Output the (X, Y) coordinate of the center of the cell containing the given text.  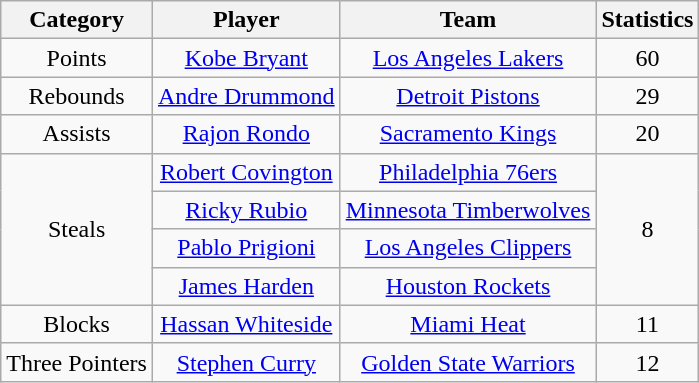
29 (648, 96)
Los Angeles Clippers (468, 248)
James Harden (246, 286)
Detroit Pistons (468, 96)
Robert Covington (246, 172)
Houston Rockets (468, 286)
Golden State Warriors (468, 362)
Sacramento Kings (468, 134)
Los Angeles Lakers (468, 58)
Rebounds (77, 96)
Team (468, 20)
Hassan Whiteside (246, 324)
Andre Drummond (246, 96)
Points (77, 58)
Kobe Bryant (246, 58)
12 (648, 362)
Philadelphia 76ers (468, 172)
11 (648, 324)
8 (648, 229)
Steals (77, 229)
Miami Heat (468, 324)
60 (648, 58)
Ricky Rubio (246, 210)
Assists (77, 134)
Pablo Prigioni (246, 248)
Blocks (77, 324)
Category (77, 20)
20 (648, 134)
Statistics (648, 20)
Stephen Curry (246, 362)
Rajon Rondo (246, 134)
Three Pointers (77, 362)
Minnesota Timberwolves (468, 210)
Player (246, 20)
